Extract the (X, Y) coordinate from the center of the cell holding the provided text.  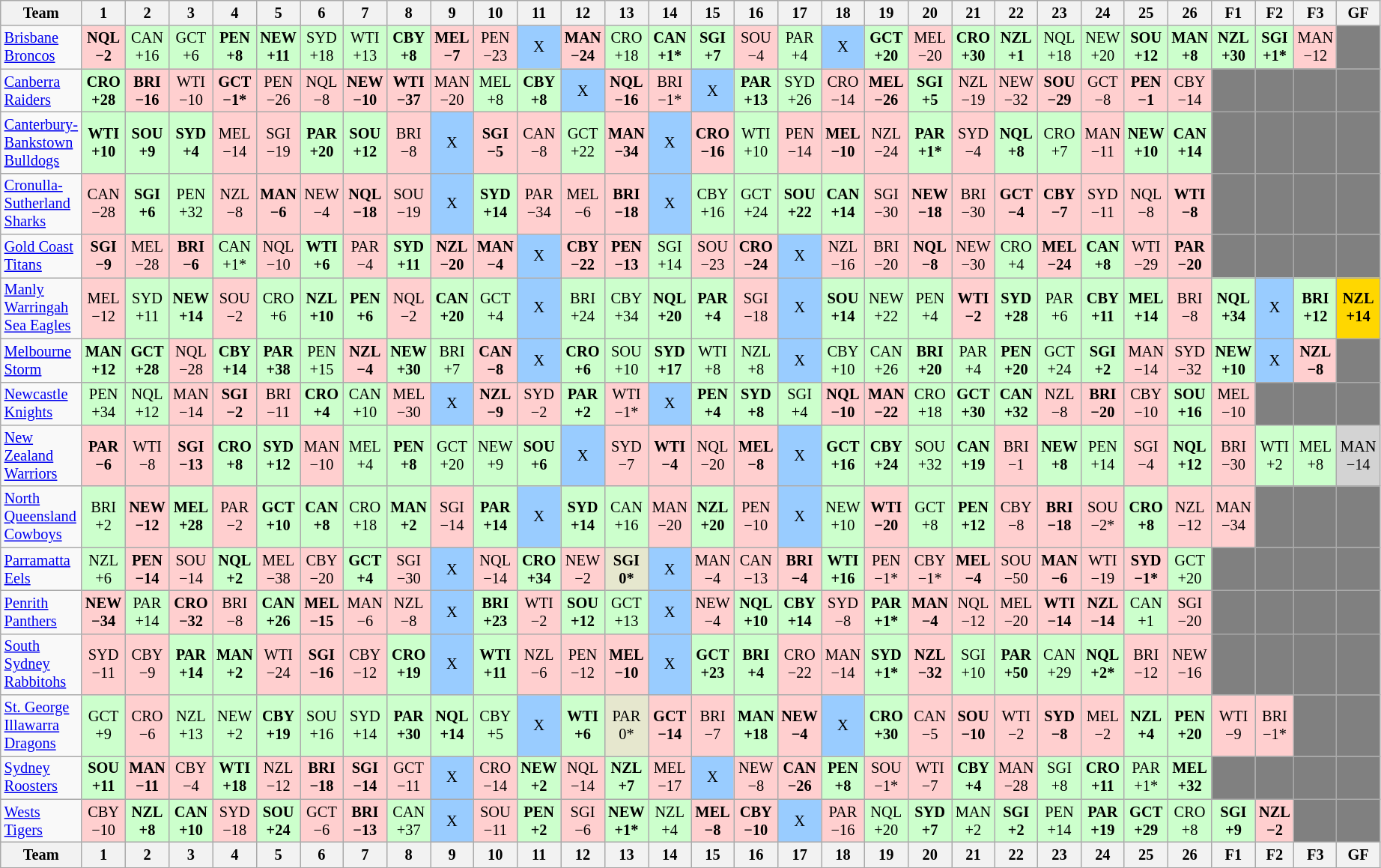
BRI+23 (495, 612)
PAR+20 (322, 142)
BRI−4 (799, 569)
WTI+16 (843, 569)
NEW+20 (1102, 47)
SOU−19 (408, 204)
GCT+13 (626, 612)
PAR0* (626, 726)
SOU+11 (103, 777)
CBY−8 (1016, 517)
GCT+23 (713, 664)
GCT+6 (191, 47)
GCT+22 (583, 142)
GCT−4 (1016, 204)
CBY−4 (191, 777)
WTI−29 (1146, 256)
CRO−6 (147, 726)
WTI−37 (408, 91)
WTI+2 (1275, 455)
GCT+30 (974, 404)
CRO−24 (756, 256)
WTI−14 (1059, 612)
NZL+14 (1359, 308)
SYD+28 (1016, 308)
SOU+22 (799, 204)
South Sydney Rabbitohs (41, 664)
MEL+4 (365, 455)
WTI−20 (886, 517)
MAN+8 (1189, 47)
WTI−19 (1102, 569)
NZL+6 (103, 569)
SGI0* (626, 569)
PEN−26 (278, 91)
BRI+12 (1315, 308)
CRO+19 (408, 664)
GCT−11 (408, 777)
NEW+1* (626, 821)
MEL−28 (147, 256)
NEW−34 (103, 612)
NZL+1 (1016, 47)
SGI+1* (1275, 47)
SYD−1* (1146, 569)
CBY−12 (365, 664)
WTI−10 (191, 91)
CBY+10 (843, 360)
GCT−8 (1102, 91)
SYD+18 (322, 47)
BRI+20 (929, 360)
PEN+34 (103, 404)
SYD+26 (799, 91)
CBY+4 (974, 777)
SOU−11 (495, 821)
PAR−2 (234, 517)
NZL−6 (538, 664)
SOU+24 (278, 821)
SGI−13 (191, 455)
CBY−7 (1059, 204)
MAN−28 (1016, 777)
CBY+11 (1102, 308)
Canberra Raiders (41, 91)
SOU+10 (626, 360)
MEL+32 (1189, 777)
PAR−34 (538, 204)
PEN−10 (756, 517)
GCT+29 (1146, 821)
PEN−13 (626, 256)
PAR+13 (756, 91)
SGI+8 (1059, 777)
NEW+30 (408, 360)
SOU+6 (538, 455)
WTI−24 (278, 664)
CAN−28 (103, 204)
CAN−26 (799, 777)
BRI+2 (103, 517)
PEN−1* (886, 569)
WTI+13 (365, 47)
SYD+17 (670, 360)
CAN+1 (1146, 612)
PAR+2 (583, 404)
CRO+28 (103, 91)
MAN−24 (583, 47)
GCT+9 (103, 726)
SGI−20 (1189, 612)
GCT−14 (670, 726)
GCT−6 (322, 821)
Penrith Panthers (41, 612)
MEL−6 (583, 204)
NZL+20 (713, 517)
PAR+38 (278, 360)
CBY+24 (886, 455)
NZL+13 (191, 726)
NQL+34 (1233, 308)
New Zealand Warriors (41, 455)
BRI−11 (278, 404)
BRI+7 (452, 360)
NEW+9 (495, 455)
BRI+24 (583, 308)
CRO+11 (1102, 777)
SOU−10 (974, 726)
MEL−30 (408, 404)
PEN−23 (495, 47)
NQL+2 (234, 569)
NZL−20 (452, 256)
NZL−4 (365, 360)
SYD−4 (974, 142)
CBY−9 (147, 664)
CAN+32 (1016, 404)
MEL−26 (886, 91)
SYD−7 (626, 455)
GCT+16 (843, 455)
SOU+9 (147, 142)
NZL+30 (1233, 47)
NQL−28 (191, 360)
BRI−1 (1016, 455)
Wests Tigers (41, 821)
NQL+10 (756, 612)
SGI−4 (1146, 455)
SGI+14 (670, 256)
CBY+19 (278, 726)
SOU−14 (191, 569)
MAN−10 (322, 455)
PEN−12 (583, 664)
WTI+18 (234, 777)
NZL−2 (1275, 821)
SOU−2* (1102, 517)
CBY−22 (583, 256)
Gold Coast Titans (41, 256)
St. George Illawarra Dragons (41, 726)
PEN−1 (1146, 91)
SOU−50 (1016, 569)
SGI+9 (1233, 821)
NQL+8 (1016, 142)
NEW−12 (147, 517)
Melbourne Storm (41, 360)
GCT+10 (278, 517)
PEN+2 (538, 821)
PAR−16 (843, 821)
NQL+18 (1059, 47)
NZL−24 (886, 142)
MAN−22 (886, 404)
SGI−19 (278, 142)
SOU−4 (756, 47)
PAR−4 (365, 256)
SYD−18 (234, 821)
SYD+4 (191, 142)
MEL−12 (103, 308)
NEW−2 (583, 569)
NEW−8 (756, 777)
WTI+11 (495, 664)
CRO−22 (799, 664)
NZL−19 (974, 91)
BRI−13 (365, 821)
NZL−16 (843, 256)
PEN+15 (322, 360)
MEL−2 (1102, 726)
SYD+1* (886, 664)
PAR−20 (1189, 256)
SYD+12 (278, 455)
Parramatta Eels (41, 569)
WTI−7 (929, 777)
NEW+11 (278, 47)
GCT−1* (234, 91)
SOU−1* (886, 777)
CRO+34 (538, 569)
SGI−6 (583, 821)
SGI−9 (103, 256)
PAR+6 (1059, 308)
Manly Warringah Sea Eagles (41, 308)
MEL+14 (1146, 308)
BRI−12 (1146, 664)
WTI+8 (713, 360)
Cronulla-Sutherland Sharks (41, 204)
CBY+16 (713, 204)
Canterbury-Bankstown Bulldogs (41, 142)
CBY+5 (495, 726)
GCT+8 (929, 517)
CBY−1* (929, 569)
NZL−9 (495, 404)
NEW−18 (929, 204)
CRO−16 (713, 142)
PAR+30 (408, 726)
MEL−14 (234, 142)
CRO−32 (191, 612)
SGI−16 (322, 664)
SGI+6 (147, 204)
NZL+7 (626, 777)
North Queensland Cowboys (41, 517)
SOU+32 (929, 455)
MEL−4 (974, 569)
NZL−32 (929, 664)
SGI−2 (234, 404)
SGI+7 (713, 47)
CAN+29 (1059, 664)
MAN+18 (756, 726)
MEL−38 (278, 569)
SGI−18 (756, 308)
PAR+50 (1016, 664)
Newcastle Knights (41, 404)
BRI+4 (756, 664)
MEL+28 (191, 517)
NZL+10 (322, 308)
SYD+7 (929, 821)
CAN+20 (452, 308)
GCT+28 (147, 360)
CRO+7 (1059, 142)
BRI−7 (713, 726)
NEW−30 (974, 256)
NQL+14 (452, 726)
WTI−4 (670, 455)
MAN+12 (103, 360)
NEW+14 (191, 308)
SGI+4 (799, 404)
SYD+8 (756, 404)
SOU−2 (234, 308)
MEL−7 (452, 47)
NQL−18 (365, 204)
SYD−2 (538, 404)
NEW−16 (1189, 664)
MAN−12 (1315, 47)
NQL−20 (713, 455)
NEW+8 (1059, 455)
PAR+19 (1102, 821)
SGI+5 (929, 91)
MEL−15 (322, 612)
CAN+37 (408, 821)
SOU−23 (713, 256)
CBY+34 (626, 308)
SOU+14 (843, 308)
CBY−14 (1189, 91)
SOU−29 (1059, 91)
CAN+19 (974, 455)
NQL−16 (626, 91)
MEL−24 (1059, 256)
MEL−17 (670, 777)
NZL−14 (1102, 612)
SYD−32 (1189, 360)
CAN−13 (756, 569)
SGI−5 (495, 142)
WTI−1* (626, 404)
CBY−20 (322, 569)
Brisbane Broncos (41, 47)
SGI+10 (974, 664)
NEW−32 (1016, 91)
NEW−10 (365, 91)
NEW+22 (886, 308)
PAR−6 (103, 455)
Sydney Roosters (41, 777)
PEN+12 (974, 517)
NQL−12 (974, 612)
CAN−5 (929, 726)
BRI−16 (147, 91)
PEN+6 (365, 308)
WTI−9 (1233, 726)
BRI−6 (191, 256)
NQL+2* (1102, 664)
PEN+32 (191, 204)
